Extract the [X, Y] coordinate from the center of the cell holding the provided text.  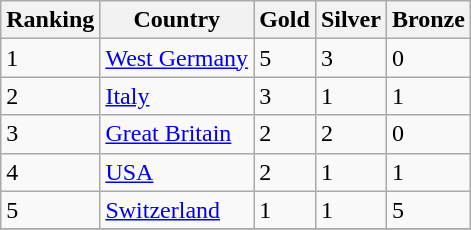
Gold [285, 20]
Switzerland [177, 210]
West Germany [177, 58]
Italy [177, 96]
Silver [350, 20]
Country [177, 20]
Bronze [428, 20]
Ranking [50, 20]
4 [50, 172]
USA [177, 172]
Great Britain [177, 134]
